From the cell containing the given text, extract its center point as [x, y] coordinate. 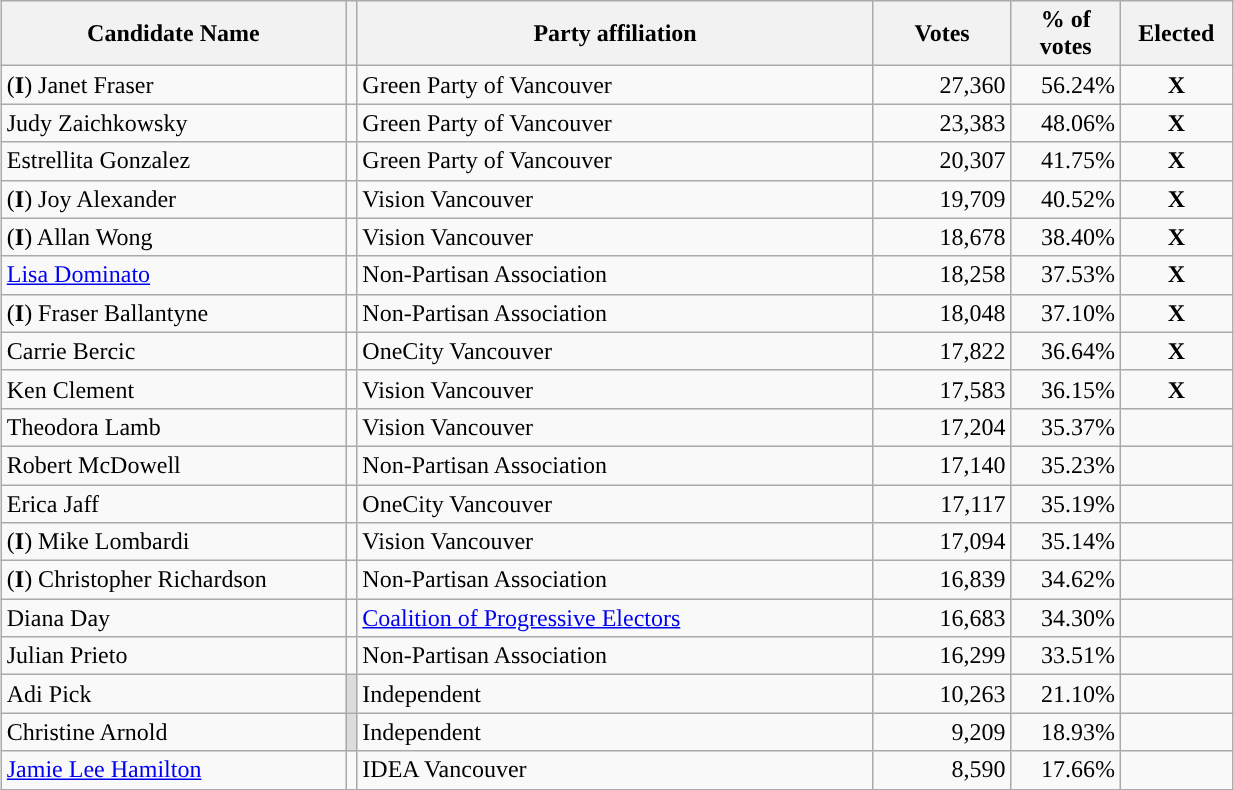
56.24% [1066, 85]
36.64% [1066, 351]
17,094 [942, 542]
35.14% [1066, 542]
Adi Pick [173, 694]
41.75% [1066, 161]
18,258 [942, 275]
19,709 [942, 199]
Elected [1177, 34]
Robert McDowell [173, 465]
17,204 [942, 427]
Ken Clement [173, 389]
17.66% [1066, 770]
(I) Joy Alexander [173, 199]
17,140 [942, 465]
20,307 [942, 161]
Estrellita Gonzalez [173, 161]
Diana Day [173, 618]
38.40% [1066, 237]
35.23% [1066, 465]
Jamie Lee Hamilton [173, 770]
Coalition of Progressive Electors [615, 618]
16,299 [942, 656]
9,209 [942, 732]
Party affiliation [615, 34]
33.51% [1066, 656]
16,683 [942, 618]
IDEA Vancouver [615, 770]
(I) Fraser Ballantyne [173, 313]
Candidate Name [173, 34]
17,117 [942, 503]
8,590 [942, 770]
21.10% [1066, 694]
35.37% [1066, 427]
35.19% [1066, 503]
34.30% [1066, 618]
(I) Janet Fraser [173, 85]
27,360 [942, 85]
34.62% [1066, 580]
37.10% [1066, 313]
37.53% [1066, 275]
% of votes [1066, 34]
18,678 [942, 237]
Julian Prieto [173, 656]
18,048 [942, 313]
Carrie Bercic [173, 351]
Lisa Dominato [173, 275]
Theodora Lamb [173, 427]
(I) Mike Lombardi [173, 542]
Erica Jaff [173, 503]
10,263 [942, 694]
16,839 [942, 580]
48.06% [1066, 123]
36.15% [1066, 389]
Votes [942, 34]
(I) Christopher Richardson [173, 580]
(I) Allan Wong [173, 237]
Christine Arnold [173, 732]
Judy Zaichkowsky [173, 123]
17,583 [942, 389]
23,383 [942, 123]
17,822 [942, 351]
40.52% [1066, 199]
18.93% [1066, 732]
